From the cell containing the given text, extract its center point as (x, y) coordinate. 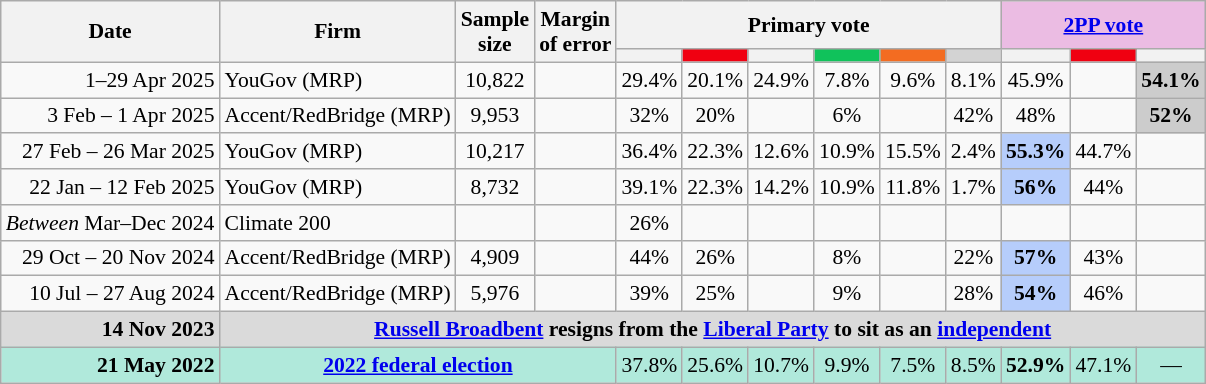
14.2% (781, 187)
46% (1103, 294)
7.8% (847, 80)
— (1170, 365)
28% (974, 294)
25% (715, 294)
42% (974, 116)
9.6% (913, 80)
1.7% (974, 187)
Firm (337, 32)
27 Feb – 26 Mar 2025 (110, 152)
55.3% (1036, 152)
9,953 (495, 116)
10,217 (495, 152)
14 Nov 2023 (110, 330)
29 Oct – 20 Nov 2024 (110, 258)
Samplesize (495, 32)
Between Mar–Dec 2024 (110, 223)
57% (1036, 258)
3 Feb – 1 Apr 2025 (110, 116)
22% (974, 258)
2.4% (974, 152)
44.7% (1103, 152)
25.6% (715, 365)
7.5% (913, 365)
54.1% (1170, 80)
20.1% (715, 80)
21 May 2022 (110, 365)
Primary vote (808, 25)
Russell Broadbent resigns from the Liberal Party to sit as an independent (712, 330)
8,732 (495, 187)
39% (649, 294)
6% (847, 116)
12.6% (781, 152)
32% (649, 116)
11.8% (913, 187)
9.9% (847, 365)
9% (847, 294)
43% (1103, 258)
37.8% (649, 365)
8.1% (974, 80)
36.4% (649, 152)
15.5% (913, 152)
Climate 200 (337, 223)
8% (847, 258)
54% (1036, 294)
2022 federal election (418, 365)
29.4% (649, 80)
8.5% (974, 365)
22 Jan – 12 Feb 2025 (110, 187)
47.1% (1103, 365)
4,909 (495, 258)
24.9% (781, 80)
45.9% (1036, 80)
20% (715, 116)
10,822 (495, 80)
48% (1036, 116)
10 Jul – 27 Aug 2024 (110, 294)
1–29 Apr 2025 (110, 80)
52.9% (1036, 365)
Marginof error (575, 32)
39.1% (649, 187)
10.7% (781, 365)
52% (1170, 116)
2PP vote (1104, 25)
5,976 (495, 294)
56% (1036, 187)
Date (110, 32)
